Locate the cell with the specified text and output its [x, y] center coordinate. 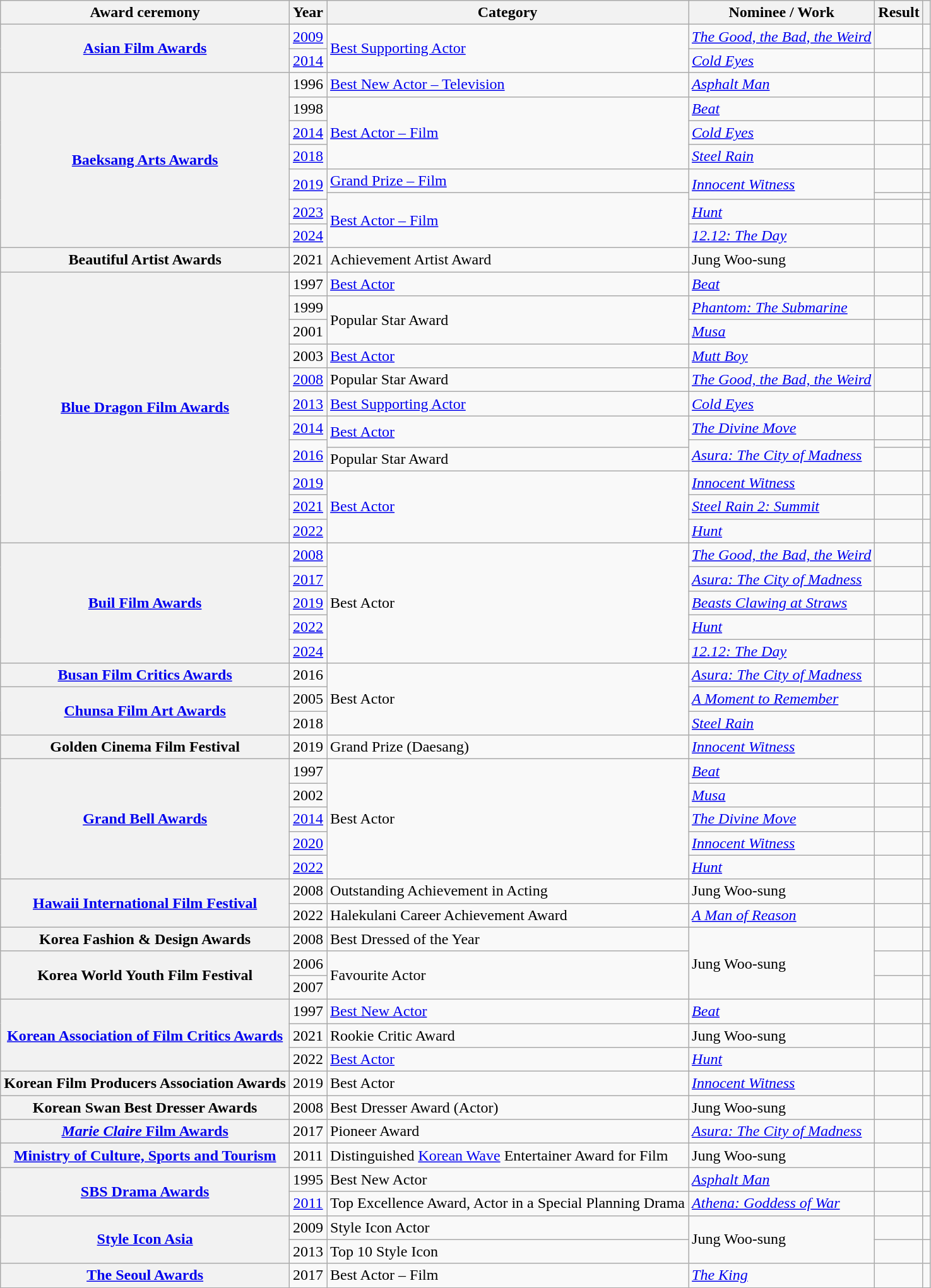
2003 [308, 356]
Nominee / Work [781, 13]
Blue Dragon Film Awards [145, 407]
Style Icon Actor [507, 1227]
Chunsa Film Art Awards [145, 711]
Best Dressed of the Year [507, 939]
Year [308, 13]
The Seoul Awards [145, 1275]
Award ceremony [145, 13]
Korean Film Producers Association Awards [145, 1084]
Golden Cinema Film Festival [145, 747]
Distinguished Korean Wave Entertainer Award for Film [507, 1155]
Busan Film Critics Awards [145, 675]
Korean Association of Film Critics Awards [145, 1035]
2006 [308, 963]
Ministry of Culture, Sports and Tourism [145, 1155]
SBS Drama Awards [145, 1191]
Korea Fashion & Design Awards [145, 939]
Rookie Critic Award [507, 1036]
Best Dresser Award (Actor) [507, 1108]
2002 [308, 795]
Beautiful Artist Awards [145, 259]
1996 [308, 85]
Phantom: The Submarine [781, 308]
Mutt Boy [781, 356]
Category [507, 13]
The King [781, 1275]
Grand Prize – Film [507, 180]
Top 10 Style Icon [507, 1251]
Best New Actor – Television [507, 85]
A Moment to Remember [781, 699]
Favourite Actor [507, 975]
Beasts Clawing at Straws [781, 603]
Pioneer Award [507, 1131]
2001 [308, 332]
Result [899, 13]
1999 [308, 308]
1995 [308, 1179]
1998 [308, 109]
Halekulani Career Achievement Award [507, 915]
Grand Bell Awards [145, 819]
Marie Claire Film Awards [145, 1131]
Steel Rain 2: Summit [781, 507]
Buil Film Awards [145, 603]
Achievement Artist Award [507, 259]
Baeksang Arts Awards [145, 160]
Top Excellence Award, Actor in a Special Planning Drama [507, 1203]
2023 [308, 211]
2005 [308, 699]
Korean Swan Best Dresser Awards [145, 1108]
A Man of Reason [781, 915]
Hawaii International Film Festival [145, 903]
Korea World Youth Film Festival [145, 975]
Style Icon Asia [145, 1239]
2020 [308, 843]
Outstanding Achievement in Acting [507, 891]
Grand Prize (Daesang) [507, 747]
Athena: Goddess of War [781, 1203]
Asian Film Awards [145, 49]
2007 [308, 987]
